Identify which cell holds the provided text, then report its [X, Y] central coordinate. 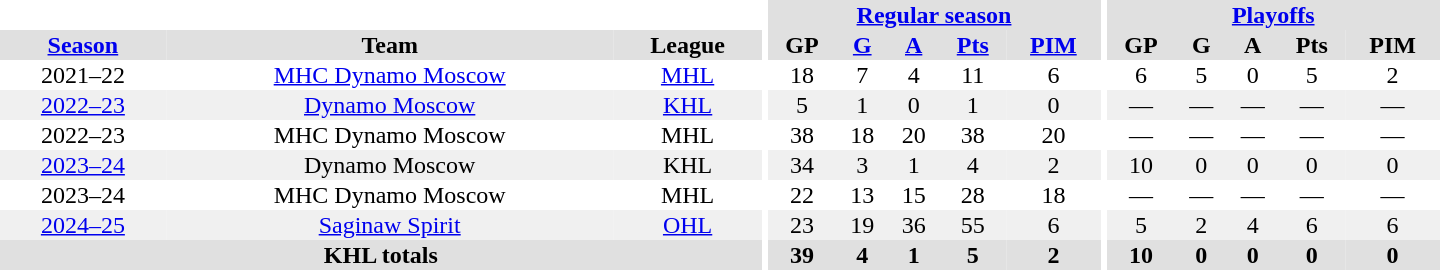
Playoffs [1273, 15]
KHL totals [381, 255]
2024–25 [83, 225]
39 [802, 255]
36 [914, 225]
Team [390, 45]
55 [972, 225]
11 [972, 75]
Season [83, 45]
23 [802, 225]
OHL [688, 225]
Saginaw Spirit [390, 225]
22 [802, 195]
2021–22 [83, 75]
Regular season [934, 15]
19 [862, 225]
34 [802, 165]
3 [862, 165]
28 [972, 195]
League [688, 45]
13 [862, 195]
15 [914, 195]
7 [862, 75]
